Extract the [x, y] coordinate from the center of the cell holding the provided text.  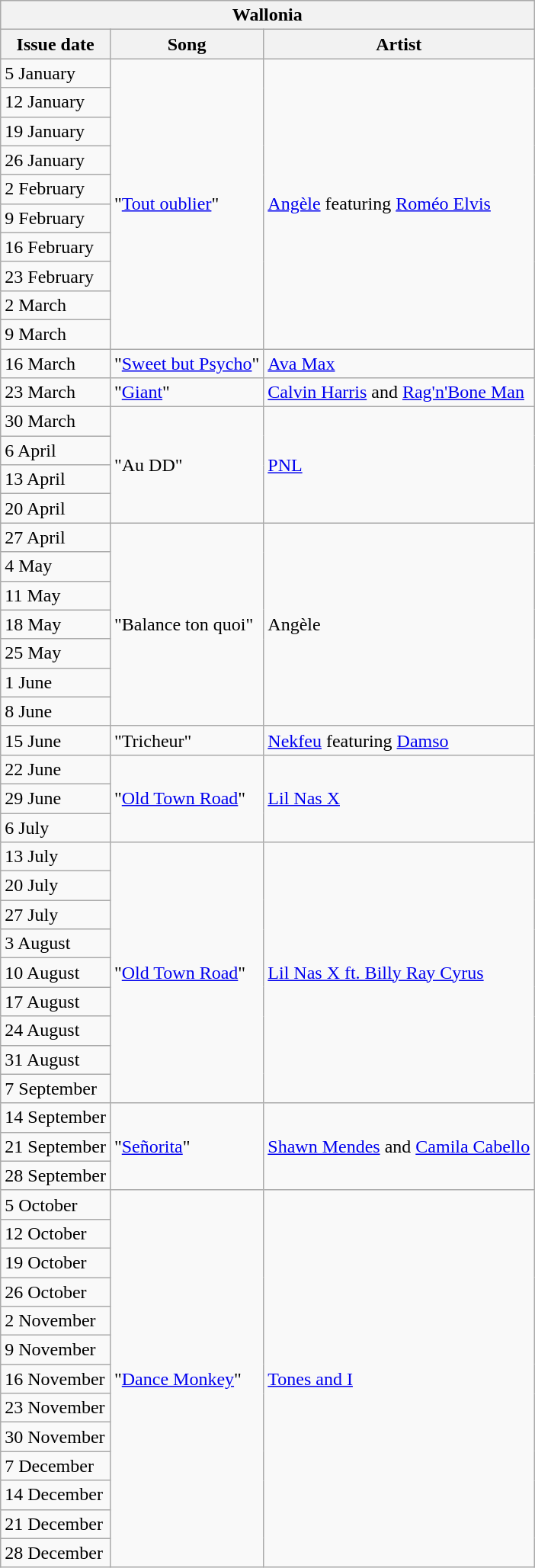
Nekfeu featuring Damso [399, 740]
4 May [56, 566]
28 December [56, 1553]
7 September [56, 1089]
Shawn Mendes and Camila Cabello [399, 1146]
8 June [56, 711]
"Dance Monkey" [186, 1378]
30 March [56, 422]
15 June [56, 740]
18 May [56, 624]
"Giant" [186, 393]
16 March [56, 364]
Ava Max [399, 364]
14 September [56, 1117]
Angèle featuring Roméo Elvis [399, 204]
Tones and I [399, 1378]
25 May [56, 653]
1 June [56, 682]
31 August [56, 1060]
3 August [56, 944]
9 November [56, 1350]
12 October [56, 1233]
16 November [56, 1379]
10 August [56, 973]
"Au DD" [186, 465]
13 April [56, 479]
21 December [56, 1524]
30 November [56, 1437]
19 October [56, 1262]
21 September [56, 1146]
9 February [56, 218]
29 June [56, 798]
11 May [56, 595]
"Balance ton quoi" [186, 624]
Lil Nas X [399, 798]
Artist [399, 44]
14 December [56, 1495]
Lil Nas X ft. Billy Ray Cyrus [399, 973]
Calvin Harris and Rag'n'Bone Man [399, 393]
20 April [56, 508]
"Tout oublier" [186, 204]
20 July [56, 886]
26 October [56, 1292]
19 January [56, 131]
PNL [399, 465]
27 April [56, 537]
6 July [56, 827]
"Señorita" [186, 1146]
2 March [56, 305]
"Tricheur" [186, 740]
17 August [56, 1002]
7 December [56, 1466]
28 September [56, 1175]
13 July [56, 857]
16 February [56, 247]
24 August [56, 1031]
23 February [56, 276]
26 January [56, 160]
Angèle [399, 624]
12 January [56, 102]
2 November [56, 1321]
Wallonia [267, 15]
23 November [56, 1408]
9 March [56, 334]
5 October [56, 1204]
23 March [56, 393]
"Sweet but Psycho" [186, 364]
5 January [56, 73]
Issue date [56, 44]
Song [186, 44]
6 April [56, 451]
2 February [56, 189]
22 June [56, 769]
27 July [56, 915]
